For the text-containing cell, return its midpoint in (x, y) coordinate format. 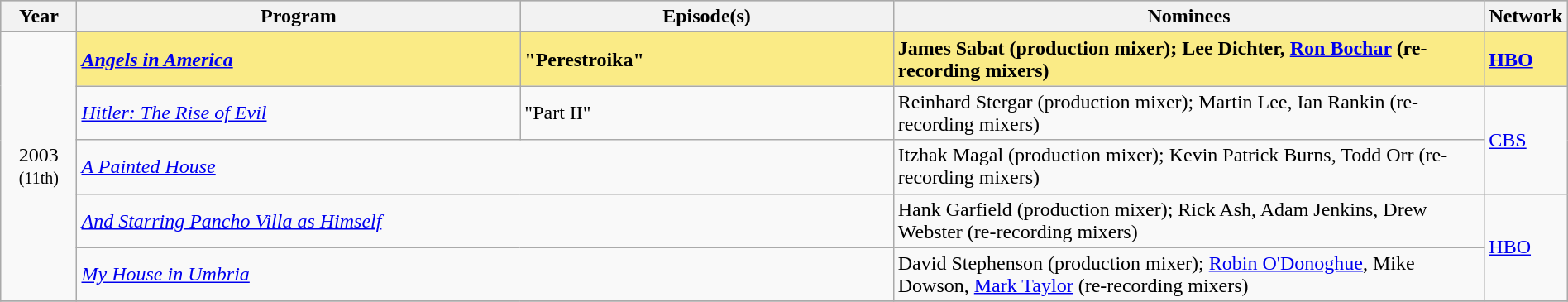
A Painted House (485, 167)
"Part II" (706, 113)
And Starring Pancho Villa as Himself (485, 220)
Program (299, 17)
2003 (11th) (39, 167)
"Perestroika" (706, 60)
CBS (1526, 140)
Itzhak Magal (production mixer); Kevin Patrick Burns, Todd Orr (re-recording mixers) (1189, 167)
Reinhard Stergar (production mixer); Martin Lee, Ian Rankin (re-recording mixers) (1189, 113)
Hank Garfield (production mixer); Rick Ash, Adam Jenkins, Drew Webster (re-recording mixers) (1189, 220)
Angels in America (299, 60)
James Sabat (production mixer); Lee Dichter, Ron Bochar (re-recording mixers) (1189, 60)
Hitler: The Rise of Evil (299, 113)
Network (1526, 17)
Year (39, 17)
Nominees (1189, 17)
Episode(s) (706, 17)
My House in Umbria (485, 275)
David Stephenson (production mixer); Robin O'Donoghue, Mike Dowson, Mark Taylor (re-recording mixers) (1189, 275)
